Return the [X, Y] coordinate for the center point of the cell that contains the specified text.  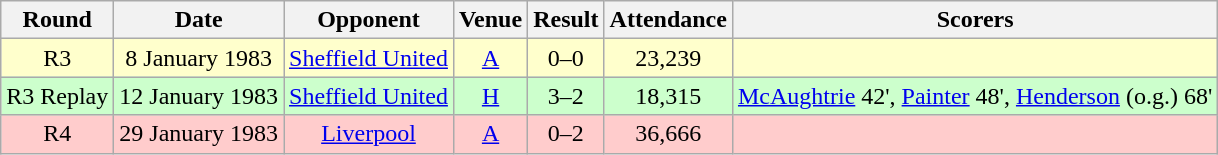
3–2 [566, 96]
23,239 [668, 58]
R3 Replay [58, 96]
Opponent [369, 20]
McAughtrie 42', Painter 48', Henderson (o.g.) 68' [974, 96]
Scorers [974, 20]
Round [58, 20]
R3 [58, 58]
18,315 [668, 96]
0–2 [566, 134]
Liverpool [369, 134]
H [490, 96]
36,666 [668, 134]
12 January 1983 [199, 96]
Attendance [668, 20]
Result [566, 20]
29 January 1983 [199, 134]
0–0 [566, 58]
Venue [490, 20]
8 January 1983 [199, 58]
Date [199, 20]
R4 [58, 134]
